Locate the cell with the specified text and output its (X, Y) center coordinate. 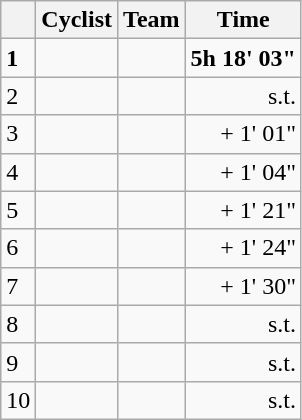
6 (18, 248)
+ 1' 01" (243, 134)
3 (18, 134)
1 (18, 58)
10 (18, 400)
4 (18, 172)
8 (18, 324)
Cyclist (77, 20)
9 (18, 362)
Team (152, 20)
+ 1' 21" (243, 210)
5h 18' 03" (243, 58)
Time (243, 20)
5 (18, 210)
+ 1' 04" (243, 172)
2 (18, 96)
+ 1' 30" (243, 286)
+ 1' 24" (243, 248)
7 (18, 286)
